Determine the (x, y) coordinate at the center of the cell enclosing the given text.  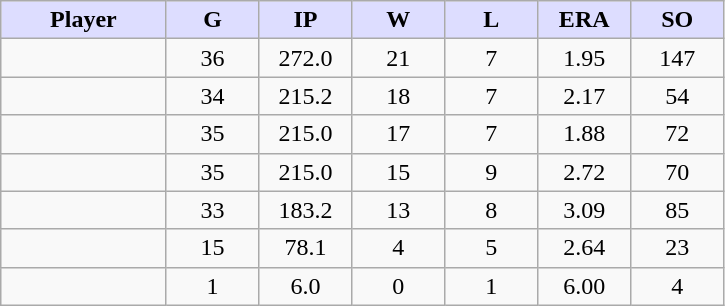
147 (678, 58)
17 (398, 134)
9 (492, 172)
33 (212, 210)
72 (678, 134)
5 (492, 248)
183.2 (306, 210)
ERA (584, 20)
215.2 (306, 96)
54 (678, 96)
21 (398, 58)
1.95 (584, 58)
8 (492, 210)
272.0 (306, 58)
2.17 (584, 96)
Player (84, 20)
18 (398, 96)
3.09 (584, 210)
23 (678, 248)
2.72 (584, 172)
34 (212, 96)
85 (678, 210)
G (212, 20)
36 (212, 58)
L (492, 20)
0 (398, 286)
W (398, 20)
2.64 (584, 248)
1.88 (584, 134)
70 (678, 172)
6.00 (584, 286)
IP (306, 20)
SO (678, 20)
78.1 (306, 248)
6.0 (306, 286)
13 (398, 210)
